Locate the cell with the specified text and output its (X, Y) center coordinate. 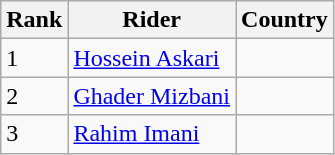
Hossein Askari (152, 58)
Country (285, 20)
2 (34, 96)
1 (34, 58)
Rank (34, 20)
3 (34, 134)
Rider (152, 20)
Ghader Mizbani (152, 96)
Rahim Imani (152, 134)
